Identify which cell holds the provided text, then report its [X, Y] central coordinate. 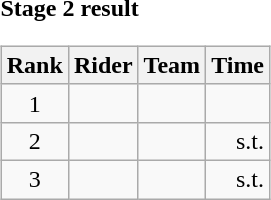
Time [238, 65]
Team [172, 65]
3 [34, 179]
Rider [103, 65]
1 [34, 103]
2 [34, 141]
Rank [34, 65]
